Output the (X, Y) coordinate of the center of the cell containing the given text.  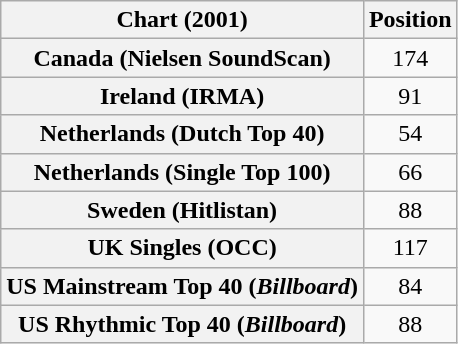
91 (410, 96)
UK Singles (OCC) (182, 248)
Netherlands (Single Top 100) (182, 172)
66 (410, 172)
US Rhythmic Top 40 (Billboard) (182, 324)
174 (410, 58)
Position (410, 20)
Chart (2001) (182, 20)
Sweden (Hitlistan) (182, 210)
Netherlands (Dutch Top 40) (182, 134)
Ireland (IRMA) (182, 96)
84 (410, 286)
54 (410, 134)
117 (410, 248)
Canada (Nielsen SoundScan) (182, 58)
US Mainstream Top 40 (Billboard) (182, 286)
